Locate the cell with the specified text and output its (x, y) center coordinate. 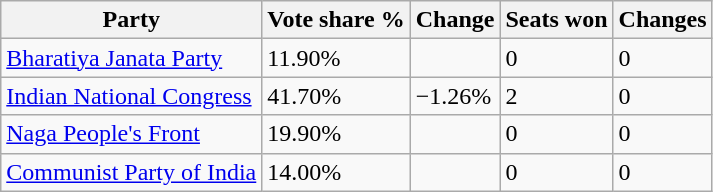
Communist Party of India (132, 172)
Party (132, 20)
2 (556, 96)
41.70% (336, 96)
Naga People's Front (132, 134)
11.90% (336, 58)
19.90% (336, 134)
14.00% (336, 172)
Indian National Congress (132, 96)
−1.26% (455, 96)
Changes (662, 20)
Bharatiya Janata Party (132, 58)
Seats won (556, 20)
Vote share % (336, 20)
Change (455, 20)
